Return the (X, Y) coordinate for the center point of the cell that contains the specified text.  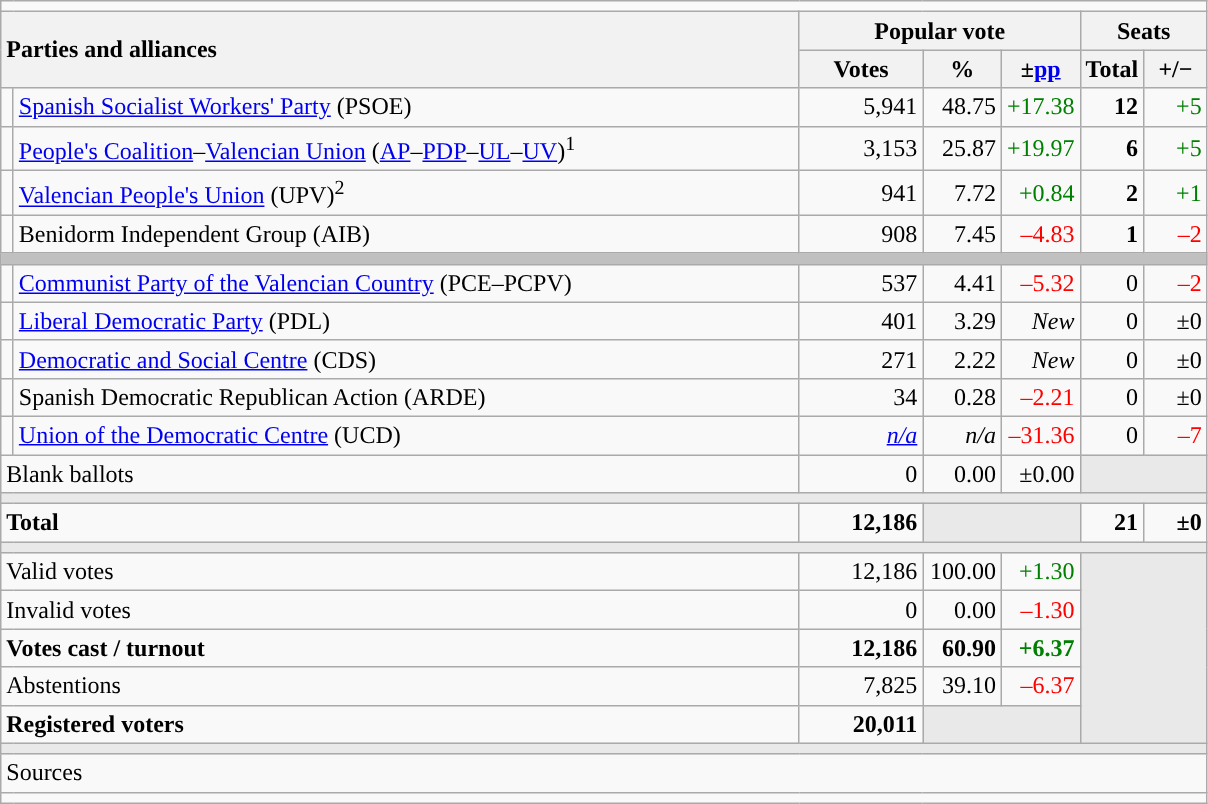
Benidorm Independent Group (AIB) (406, 234)
+1.30 (1040, 572)
–2.21 (1040, 397)
Liberal Democratic Party (PDL) (406, 321)
+6.37 (1040, 648)
Popular vote (940, 31)
20,011 (861, 724)
60.90 (962, 648)
1 (1112, 234)
3,153 (861, 148)
Spanish Democratic Republican Action (ARDE) (406, 397)
34 (861, 397)
2 (1112, 194)
5,941 (861, 107)
401 (861, 321)
–4.83 (1040, 234)
4.41 (962, 283)
People's Coalition–Valencian Union (AP–PDP–UL–UV)1 (406, 148)
39.10 (962, 686)
Abstentions (400, 686)
48.75 (962, 107)
±0.00 (1040, 474)
+17.38 (1040, 107)
Democratic and Social Centre (CDS) (406, 359)
7.45 (962, 234)
+/− (1176, 69)
100.00 (962, 572)
±pp (1040, 69)
–1.30 (1040, 610)
–7 (1176, 435)
6 (1112, 148)
3.29 (962, 321)
+1 (1176, 194)
Blank ballots (400, 474)
Union of the Democratic Centre (UCD) (406, 435)
25.87 (962, 148)
Parties and alliances (400, 50)
Seats (1144, 31)
Votes (861, 69)
21 (1112, 523)
Votes cast / turnout (400, 648)
537 (861, 283)
% (962, 69)
+0.84 (1040, 194)
7,825 (861, 686)
7.72 (962, 194)
+19.97 (1040, 148)
Valid votes (400, 572)
941 (861, 194)
Registered voters (400, 724)
12 (1112, 107)
Communist Party of the Valencian Country (PCE–PCPV) (406, 283)
Valencian People's Union (UPV)2 (406, 194)
0.28 (962, 397)
–5.32 (1040, 283)
Sources (604, 773)
–6.37 (1040, 686)
908 (861, 234)
Invalid votes (400, 610)
271 (861, 359)
2.22 (962, 359)
Spanish Socialist Workers' Party (PSOE) (406, 107)
–31.36 (1040, 435)
